Extract the [X, Y] coordinate from the center of the cell holding the provided text.  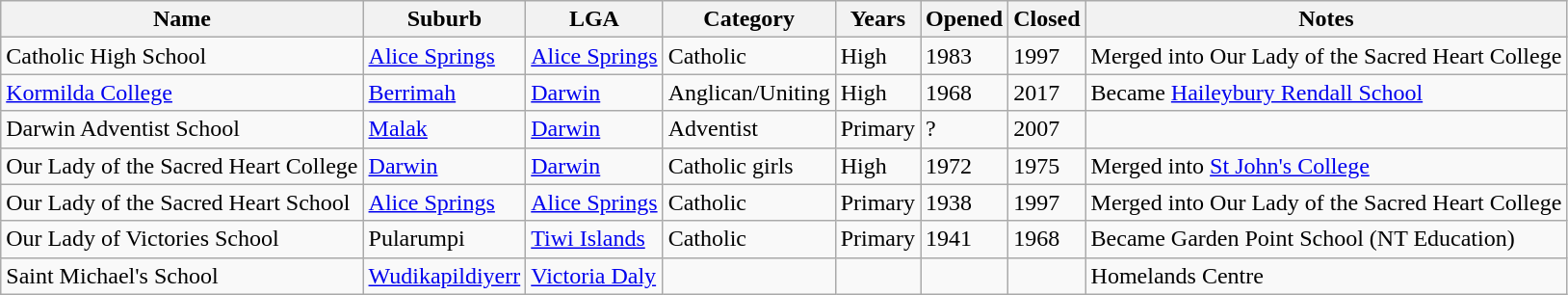
1975 [1047, 166]
1972 [965, 166]
Victoria Daly [594, 276]
Tiwi Islands [594, 239]
Category [749, 19]
Suburb [445, 19]
Name [182, 19]
Catholic girls [749, 166]
Became Garden Point School (NT Education) [1326, 239]
Catholic High School [182, 56]
Our Lady of Victories School [182, 239]
Merged into St John's College [1326, 166]
Pularumpi [445, 239]
1941 [965, 239]
Opened [965, 19]
Saint Michael's School [182, 276]
Berrimah [445, 93]
2007 [1047, 129]
1983 [965, 56]
Malak [445, 129]
Notes [1326, 19]
Became Haileybury Rendall School [1326, 93]
? [965, 129]
2017 [1047, 93]
Adventist [749, 129]
1938 [965, 202]
Wudikapildiyerr [445, 276]
Years [877, 19]
Darwin Adventist School [182, 129]
Anglican/Uniting [749, 93]
Kormilda College [182, 93]
LGA [594, 19]
Our Lady of the Sacred Heart College [182, 166]
Closed [1047, 19]
Homelands Centre [1326, 276]
Our Lady of the Sacred Heart School [182, 202]
